Provide the [X, Y] coordinate of the cell's center where the given text is located.  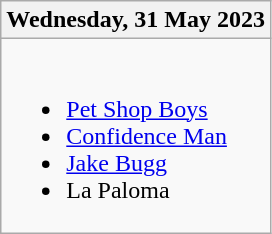
Pet Shop BoysConfidence ManJake BuggLa Paloma [136, 136]
Wednesday, 31 May 2023 [136, 20]
